Provide the (x, y) coordinate of the cell's center where the given text is located.  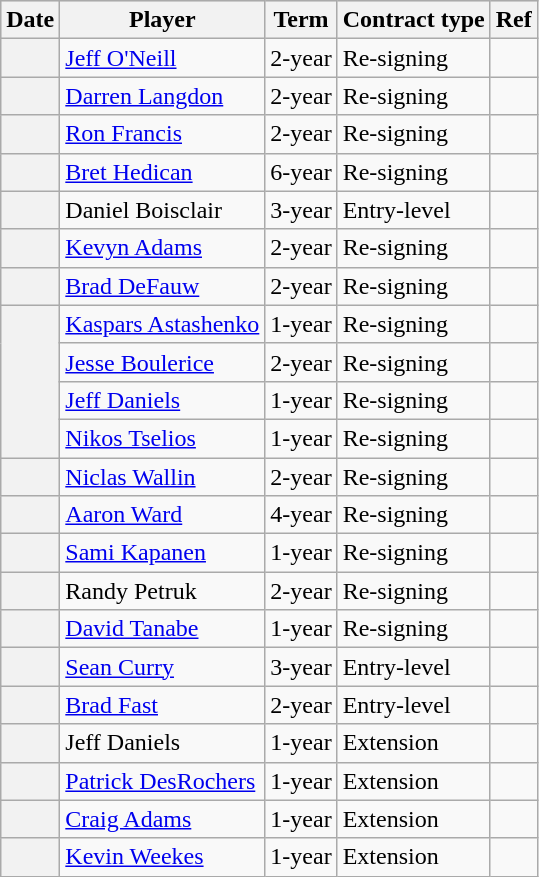
Sami Kapanen (162, 553)
Patrick DesRochers (162, 781)
David Tanabe (162, 629)
Sean Curry (162, 667)
Darren Langdon (162, 96)
Jesse Boulerice (162, 362)
Player (162, 20)
Kaspars Astashenko (162, 324)
Nikos Tselios (162, 438)
Jeff O'Neill (162, 58)
Randy Petruk (162, 591)
Craig Adams (162, 819)
4-year (301, 515)
Daniel Boisclair (162, 210)
Contract type (414, 20)
Aaron Ward (162, 515)
Niclas Wallin (162, 477)
6-year (301, 172)
Ron Francis (162, 134)
Brad DeFauw (162, 286)
Kevin Weekes (162, 857)
Date (30, 20)
Ref (514, 20)
Kevyn Adams (162, 248)
Term (301, 20)
Brad Fast (162, 705)
Bret Hedican (162, 172)
